Determine the [X, Y] coordinate at the center of the cell enclosing the given text.  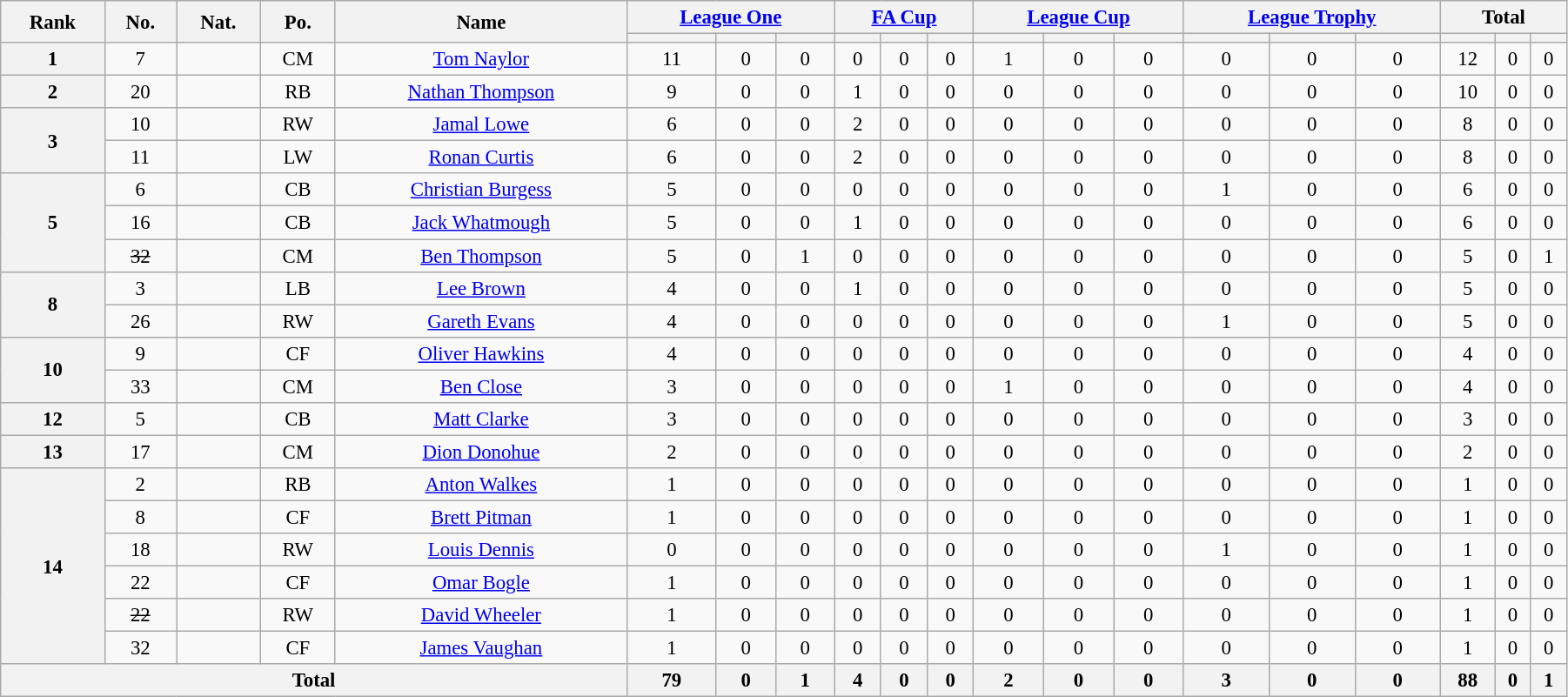
13 [52, 452]
17 [141, 452]
33 [141, 386]
FA Cup [904, 17]
Ben Thompson [480, 256]
26 [141, 321]
Rank [52, 22]
Gareth Evans [480, 321]
18 [141, 550]
79 [672, 680]
League Trophy [1312, 17]
Nat. [219, 22]
88 [1468, 680]
Dion Donohue [480, 452]
Tom Naylor [480, 59]
14 [52, 566]
Name [480, 22]
Ronan Curtis [480, 157]
Matt Clarke [480, 419]
Oliver Hawkins [480, 353]
David Wheeler [480, 615]
Ben Close [480, 386]
LB [298, 288]
Jamal Lowe [480, 124]
Nathan Thompson [480, 92]
League Cup [1079, 17]
Omar Bogle [480, 583]
Lee Brown [480, 288]
Brett Pitman [480, 517]
Christian Burgess [480, 191]
Jack Whatmough [480, 223]
Po. [298, 22]
Louis Dennis [480, 550]
League One [731, 17]
Anton Walkes [480, 485]
20 [141, 92]
No. [141, 22]
7 [141, 59]
LW [298, 157]
16 [141, 223]
James Vaughan [480, 648]
